Return the [X, Y] coordinate for the center point of the cell that contains the specified text.  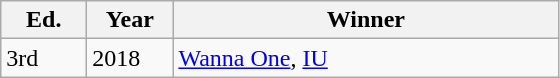
Year [130, 20]
Winner [366, 20]
3rd [44, 58]
Ed. [44, 20]
Wanna One, IU [366, 58]
2018 [130, 58]
